Locate the cell with the specified text and output its [X, Y] center coordinate. 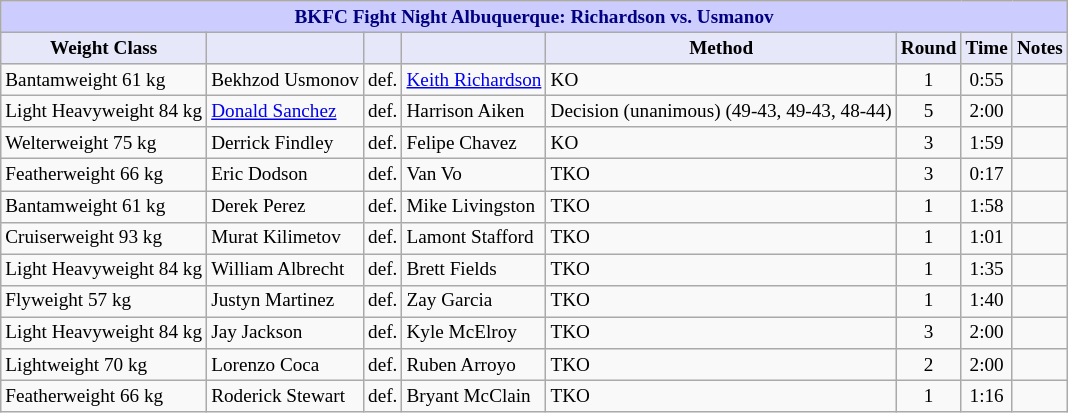
Eric Dodson [286, 175]
Lamont Stafford [474, 238]
William Albrecht [286, 270]
2 [928, 365]
Keith Richardson [474, 80]
Derek Perez [286, 206]
Flyweight 57 kg [104, 301]
Method [721, 48]
Donald Sanchez [286, 111]
Lightweight 70 kg [104, 365]
Notes [1040, 48]
Welterweight 75 kg [104, 143]
Round [928, 48]
1:58 [986, 206]
0:17 [986, 175]
1:16 [986, 396]
Van Vo [474, 175]
Kyle McElroy [474, 333]
Decision (unanimous) (49-43, 49-43, 48-44) [721, 111]
Mike Livingston [474, 206]
Zay Garcia [474, 301]
Time [986, 48]
Bekhzod Usmonov [286, 80]
Justyn Martinez [286, 301]
BKFC Fight Night Albuquerque: Richardson vs. Usmanov [534, 17]
Brett Fields [474, 270]
1:01 [986, 238]
Derrick Findley [286, 143]
1:35 [986, 270]
0:55 [986, 80]
Harrison Aiken [474, 111]
Ruben Arroyo [474, 365]
5 [928, 111]
Bryant McClain [474, 396]
1:59 [986, 143]
Roderick Stewart [286, 396]
Weight Class [104, 48]
1:40 [986, 301]
Jay Jackson [286, 333]
Lorenzo Coca [286, 365]
Cruiserweight 93 kg [104, 238]
Murat Kilimetov [286, 238]
Felipe Chavez [474, 143]
